Find where the given text appears and provide that cell's center as (X, Y) coordinate. 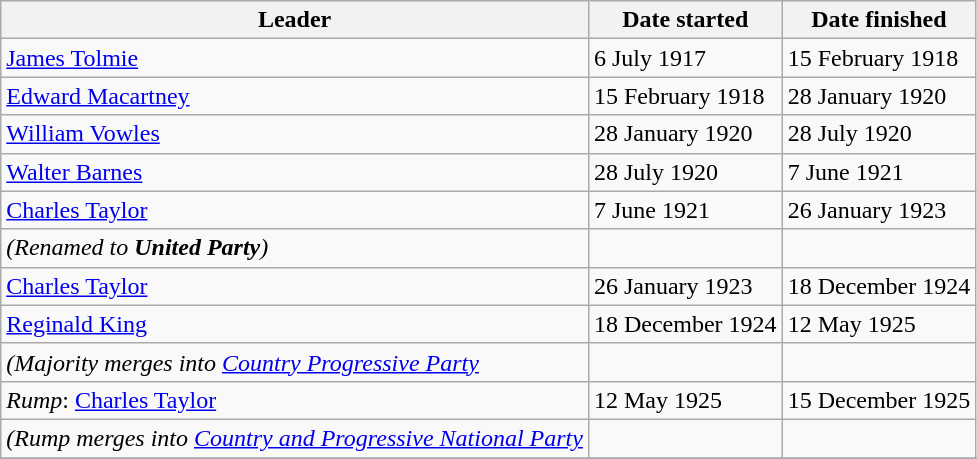
6 July 1917 (685, 58)
15 December 1925 (879, 400)
Reginald King (295, 324)
(Majority merges into Country Progressive Party (295, 362)
Rump: Charles Taylor (295, 400)
William Vowles (295, 134)
Edward Macartney (295, 96)
Date started (685, 20)
Walter Barnes (295, 172)
(Rump merges into Country and Progressive National Party (295, 438)
Date finished (879, 20)
Leader (295, 20)
James Tolmie (295, 58)
(Renamed to United Party) (295, 248)
